For the text-containing cell, return its midpoint in (x, y) coordinate format. 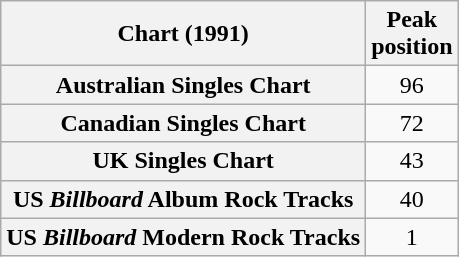
Australian Singles Chart (184, 85)
US Billboard Album Rock Tracks (184, 199)
96 (412, 85)
Peakposition (412, 34)
US Billboard Modern Rock Tracks (184, 237)
UK Singles Chart (184, 161)
Canadian Singles Chart (184, 123)
Chart (1991) (184, 34)
43 (412, 161)
72 (412, 123)
1 (412, 237)
40 (412, 199)
